Output the (X, Y) coordinate of the center of the cell containing the given text.  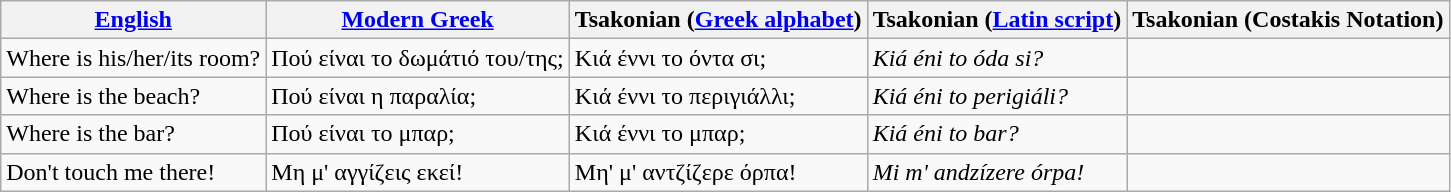
Tsakonian (Latin script) (997, 20)
Tsakonian (Greek alphabet) (718, 20)
Don't touch me there! (134, 172)
Πού είναι το δωμάτιό του/της; (418, 58)
Kiá éni to bar? (997, 134)
Where is the beach? (134, 96)
Μη μ' αγγίζεις εκεί! (418, 172)
Where is the bar? (134, 134)
Kiá éni to óda si? (997, 58)
Κιά έννι το όντα σι; (718, 58)
English (134, 20)
Kiá éni to perigiáli? (997, 96)
Modern Greek (418, 20)
Κιά έννι το μπαρ; (718, 134)
Κιά έννι το περιγιάλλι; (718, 96)
Πού είναι το μπαρ; (418, 134)
Tsakonian (Costakis Notation) (1288, 20)
Μη' μ' αντζίζερε όρπα! (718, 172)
Πού είναι η παραλία; (418, 96)
Where is his/her/its room? (134, 58)
Mi m' andzízere órpa! (997, 172)
